Find where the given text appears and provide that cell's center as (X, Y) coordinate. 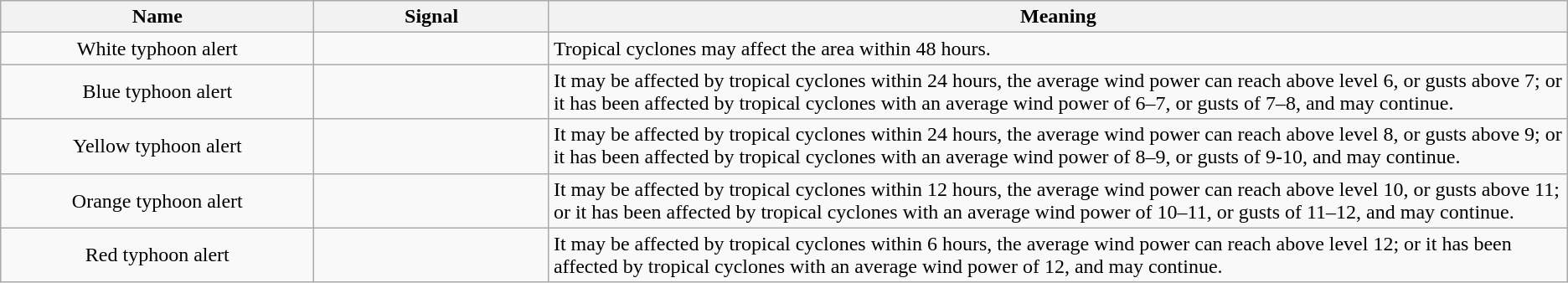
Blue typhoon alert (157, 92)
Red typhoon alert (157, 255)
Signal (432, 17)
Orange typhoon alert (157, 201)
Name (157, 17)
Tropical cyclones may affect the area within 48 hours. (1058, 49)
White typhoon alert (157, 49)
Meaning (1058, 17)
Yellow typhoon alert (157, 146)
